Capture the cell that displays the provided text and extract its [x, y] central coordinate. 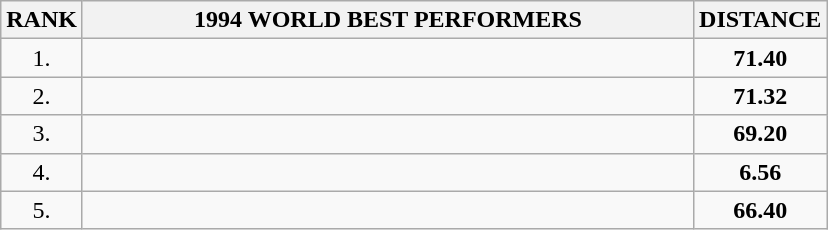
66.40 [760, 210]
4. [42, 172]
3. [42, 134]
RANK [42, 20]
71.32 [760, 96]
69.20 [760, 134]
DISTANCE [760, 20]
71.40 [760, 58]
6.56 [760, 172]
1. [42, 58]
5. [42, 210]
1994 WORLD BEST PERFORMERS [388, 20]
2. [42, 96]
